Extract the [x, y] coordinate from the center of the cell holding the provided text.  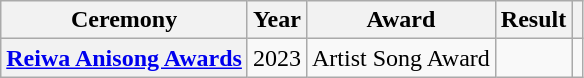
Reiwa Anisong Awards [124, 58]
Award [400, 20]
2023 [276, 58]
Artist Song Award [400, 58]
Year [276, 20]
Result [533, 20]
Ceremony [124, 20]
